Output the (x, y) coordinate of the center of the cell containing the given text.  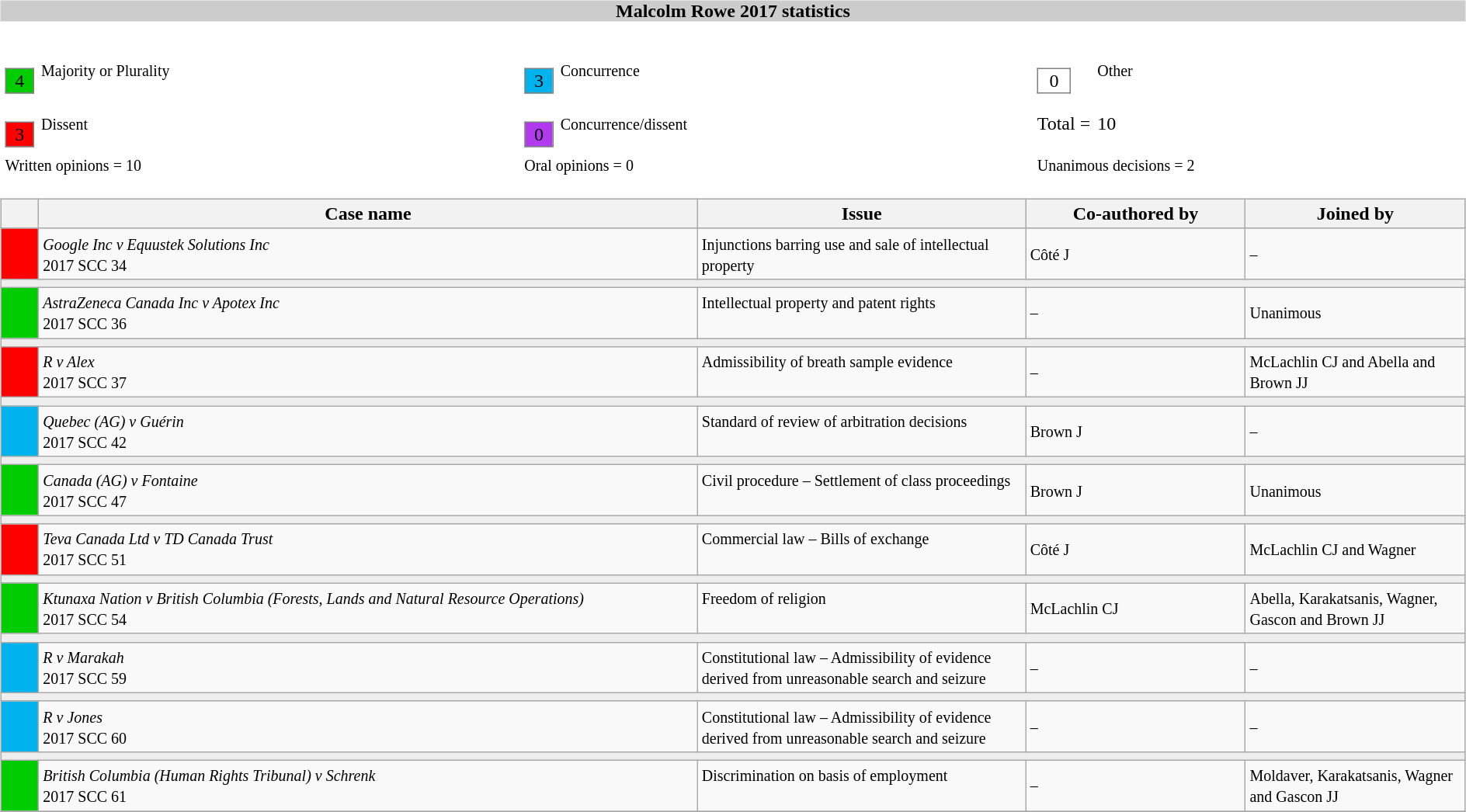
Co-authored by (1135, 213)
Injunctions barring use and sale of intellectual property (862, 253)
R v Alex 2017 SCC 37 (368, 373)
Google Inc v Equustek Solutions Inc 2017 SCC 34 (368, 253)
Dissent (280, 123)
Quebec (AG) v Guérin 2017 SCC 42 (368, 432)
Written opinions = 10 (262, 165)
10 (1279, 123)
Civil procedure – Settlement of class proceedings (862, 491)
Moldaver, Karakatsanis, Wagner and Gascon JJ (1356, 786)
McLachlin CJ (1135, 609)
Issue (862, 213)
McLachlin CJ and Wagner (1356, 550)
McLachlin CJ and Abella and Brown JJ (1356, 373)
Discrimination on basis of employment (862, 786)
Canada (AG) v Fontaine 2017 SCC 47 (368, 491)
AstraZeneca Canada Inc v Apotex Inc 2017 SCC 36 (368, 312)
Concurrence (795, 71)
Malcolm Rowe 2017 statistics (733, 11)
R v Jones 2017 SCC 60 (368, 727)
Teva Canada Ltd v TD Canada Trust 2017 SCC 51 (368, 550)
Joined by (1356, 213)
Total = (1064, 123)
Freedom of religion (862, 609)
British Columbia (Human Rights Tribunal) v Schrenk 2017 SCC 61 (368, 786)
Ktunaxa Nation v British Columbia (Forests, Lands and Natural Resource Operations) 2017 SCC 54 (368, 609)
Concurrence/dissent (795, 123)
Majority or Plurality (280, 71)
Standard of review of arbitration decisions (862, 432)
Case name (368, 213)
Admissibility of breath sample evidence (862, 373)
Intellectual property and patent rights (862, 312)
R v Marakah 2017 SCC 59 (368, 668)
Other (1279, 71)
Oral opinions = 0 (776, 165)
Abella, Karakatsanis, Wagner, Gascon and Brown JJ (1356, 609)
Unanimous decisions = 2 (1249, 165)
Commercial law – Bills of exchange (862, 550)
